Provide the [x, y] coordinate of the cell's center where the given text is located.  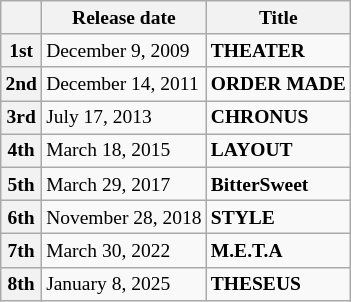
LAYOUT [278, 150]
6th [22, 216]
ORDER MADE [278, 84]
3rd [22, 118]
STYLE [278, 216]
2nd [22, 84]
THEATER [278, 50]
7th [22, 250]
March 30, 2022 [124, 250]
Title [278, 18]
1st [22, 50]
Release date [124, 18]
4th [22, 150]
M.E.T.A [278, 250]
November 28, 2018 [124, 216]
5th [22, 184]
July 17, 2013 [124, 118]
8th [22, 284]
BitterSweet [278, 184]
January 8, 2025 [124, 284]
CHRONUS [278, 118]
THESEUS [278, 284]
March 18, 2015 [124, 150]
December 14, 2011 [124, 84]
March 29, 2017 [124, 184]
December 9, 2009 [124, 50]
